Return (X, Y) of the center of cell containing provided text 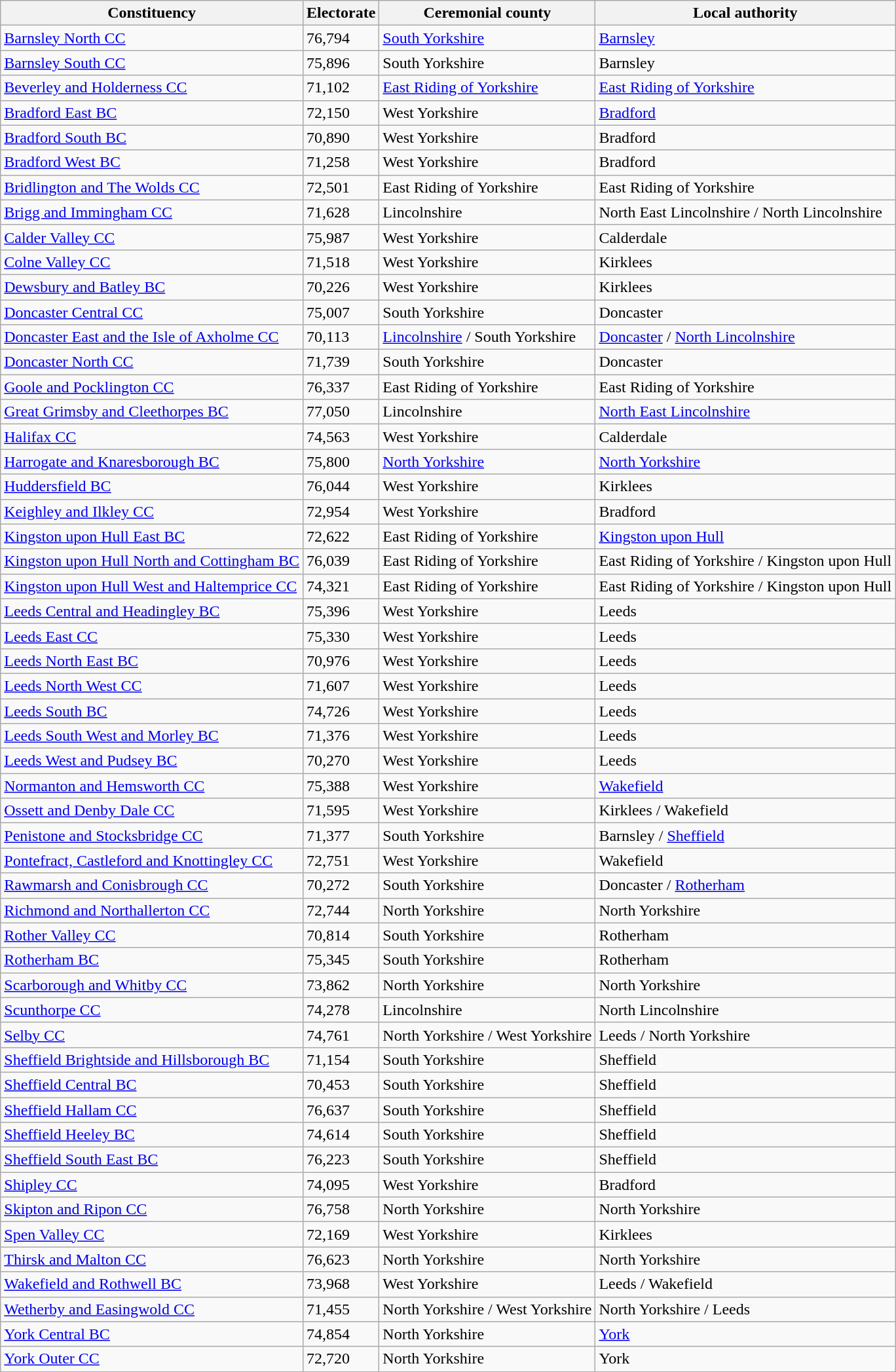
Ossett and Denby Dale CC (152, 811)
Bradford West BC (152, 162)
Sheffield Heeley BC (152, 1135)
Goole and Pocklington CC (152, 387)
Lincolnshire / South Yorkshire (487, 337)
Rotherham BC (152, 960)
Doncaster / Rotherham (745, 885)
75,330 (341, 636)
Sheffield Hallam CC (152, 1110)
Leeds West and Pudsey BC (152, 761)
71,607 (341, 686)
Selby CC (152, 1035)
Great Grimsby and Cleethorpes BC (152, 412)
72,501 (341, 187)
72,744 (341, 910)
71,258 (341, 162)
Constituency (152, 13)
76,337 (341, 387)
Sheffield Brightside and Hillsborough BC (152, 1060)
Brigg and Immingham CC (152, 212)
Keighley and Ilkley CC (152, 511)
Leeds Central and Headingley BC (152, 611)
75,800 (341, 462)
75,396 (341, 611)
Pontefract, Castleford and Knottingley CC (152, 861)
71,154 (341, 1060)
76,794 (341, 38)
73,968 (341, 1284)
71,455 (341, 1309)
71,376 (341, 736)
Thirsk and Malton CC (152, 1259)
Electorate (341, 13)
Leeds North West CC (152, 686)
Rother Valley CC (152, 935)
Kingston upon Hull East BC (152, 536)
Leeds North East BC (152, 661)
Scarborough and Whitby CC (152, 985)
70,976 (341, 661)
71,102 (341, 88)
71,518 (341, 262)
Doncaster East and the Isle of Axholme CC (152, 337)
70,226 (341, 287)
70,272 (341, 885)
71,595 (341, 811)
Kingston upon Hull North and Cottingham BC (152, 561)
75,388 (341, 786)
72,751 (341, 861)
Skipton and Ripon CC (152, 1210)
71,377 (341, 836)
77,050 (341, 412)
Wakefield and Rothwell BC (152, 1284)
72,169 (341, 1234)
75,007 (341, 312)
North East Lincolnshire (745, 412)
72,150 (341, 113)
70,270 (341, 761)
70,814 (341, 935)
Bradford East BC (152, 113)
North East Lincolnshire / North Lincolnshire (745, 212)
Leeds South West and Morley BC (152, 736)
76,039 (341, 561)
North Yorkshire / Leeds (745, 1309)
Normanton and Hemsworth CC (152, 786)
Huddersfield BC (152, 487)
70,113 (341, 337)
Halifax CC (152, 437)
York Central BC (152, 1334)
Doncaster Central CC (152, 312)
Local authority (745, 13)
74,854 (341, 1334)
72,954 (341, 511)
Kingston upon Hull (745, 536)
Beverley and Holderness CC (152, 88)
Leeds / Wakefield (745, 1284)
Sheffield Central BC (152, 1085)
Leeds / North Yorkshire (745, 1035)
Scunthorpe CC (152, 1010)
73,862 (341, 985)
Calder Valley CC (152, 237)
74,321 (341, 586)
75,896 (341, 63)
Barnsley / Sheffield (745, 836)
71,628 (341, 212)
75,987 (341, 237)
70,890 (341, 138)
Kingston upon Hull West and Haltemprice CC (152, 586)
Bridlington and The Wolds CC (152, 187)
74,095 (341, 1185)
72,720 (341, 1359)
71,739 (341, 362)
Leeds South BC (152, 711)
Wetherby and Easingwold CC (152, 1309)
Leeds East CC (152, 636)
Dewsbury and Batley BC (152, 287)
Doncaster / North Lincolnshire (745, 337)
Harrogate and Knaresborough BC (152, 462)
72,622 (341, 536)
70,453 (341, 1085)
Spen Valley CC (152, 1234)
Ceremonial county (487, 13)
76,623 (341, 1259)
Barnsley South CC (152, 63)
74,278 (341, 1010)
Richmond and Northallerton CC (152, 910)
Penistone and Stocksbridge CC (152, 836)
York Outer CC (152, 1359)
76,223 (341, 1160)
Sheffield South East BC (152, 1160)
76,044 (341, 487)
74,563 (341, 437)
Bradford South BC (152, 138)
74,761 (341, 1035)
Shipley CC (152, 1185)
74,726 (341, 711)
74,614 (341, 1135)
75,345 (341, 960)
76,637 (341, 1110)
76,758 (341, 1210)
Rawmarsh and Conisbrough CC (152, 885)
North Lincolnshire (745, 1010)
Kirklees / Wakefield (745, 811)
Colne Valley CC (152, 262)
Barnsley North CC (152, 38)
Doncaster North CC (152, 362)
